Output the (X, Y) coordinate of the center of the cell containing the given text.  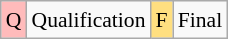
Qualification (89, 20)
F (162, 20)
Q (14, 20)
Final (200, 20)
